Capture the cell that displays the provided text and extract its [X, Y] central coordinate. 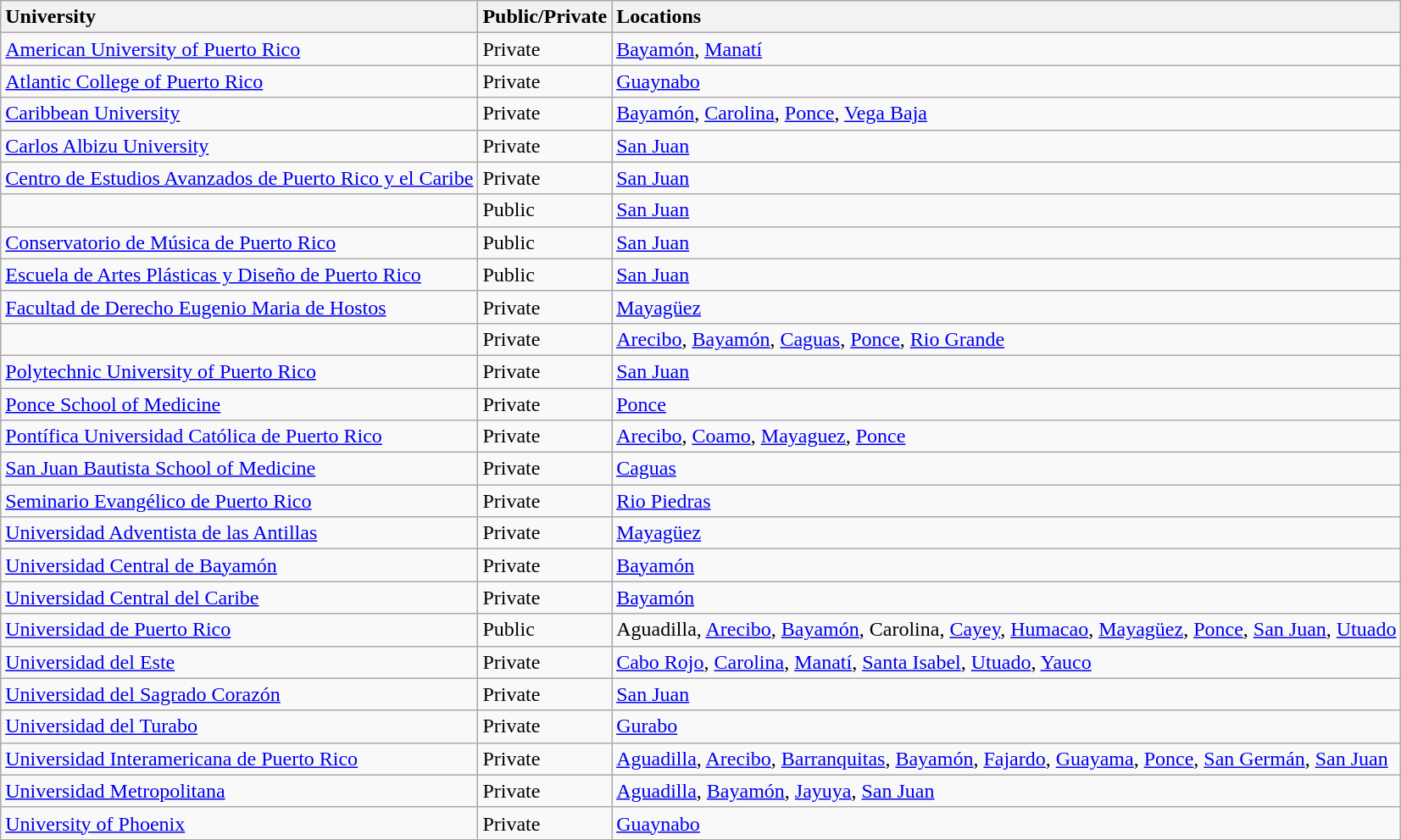
San Juan Bautista School of Medicine [239, 469]
University of Phoenix [239, 823]
Locations [1007, 17]
Facultad de Derecho Eugenio Maria de Hostos [239, 307]
Universidad Central de Bayamón [239, 565]
Universidad del Este [239, 662]
Bayamón, Manatí [1007, 49]
Aguadilla, Bayamón, Jayuya, San Juan [1007, 791]
Carlos Albizu University [239, 146]
Gurabo [1007, 726]
Arecibo, Bayamón, Caguas, Ponce, Rio Grande [1007, 339]
Aguadilla, Arecibo, Barranquitas, Bayamón, Fajardo, Guayama, Ponce, San Germán, San Juan [1007, 759]
Public/Private [545, 17]
Universidad Central del Caribe [239, 598]
Conservatorio de Música de Puerto Rico [239, 242]
Caribbean University [239, 114]
American University of Puerto Rico [239, 49]
Ponce School of Medicine [239, 404]
University [239, 17]
Centro de Estudios Avanzados de Puerto Rico y el Caribe [239, 178]
Arecibo, Coamo, Mayaguez, Ponce [1007, 437]
Bayamón, Carolina, Ponce, Vega Baja [1007, 114]
Polytechnic University of Puerto Rico [239, 371]
Universidad Metropolitana [239, 791]
Universidad Interamericana de Puerto Rico [239, 759]
Ponce [1007, 404]
Rio Piedras [1007, 501]
Seminario Evangélico de Puerto Rico [239, 501]
Universidad Adventista de las Antillas [239, 533]
Escuela de Artes Plásticas y Diseño de Puerto Rico [239, 275]
Universidad de Puerto Rico [239, 630]
Aguadilla, Arecibo, Bayamón, Carolina, Cayey, Humacao, Mayagüez, Ponce, San Juan, Utuado [1007, 630]
Caguas [1007, 469]
Pontífica Universidad Católica de Puerto Rico [239, 437]
Cabo Rojo, Carolina, Manatí, Santa Isabel, Utuado, Yauco [1007, 662]
Universidad del Sagrado Corazón [239, 694]
Universidad del Turabo [239, 726]
Atlantic College of Puerto Rico [239, 81]
